Scan for the cell matching the given text and deliver its (x, y) coordinate at center. 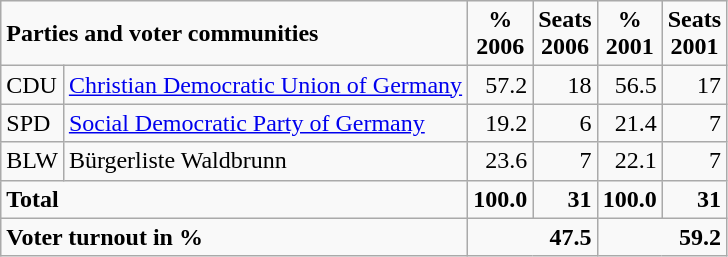
Christian Democratic Union of Germany (265, 85)
Social Democratic Party of Germany (265, 123)
Total (234, 199)
%2006 (500, 34)
6 (565, 123)
Parties and voter communities (234, 34)
59.2 (662, 237)
23.6 (500, 161)
47.5 (532, 237)
Seats2006 (565, 34)
19.2 (500, 123)
56.5 (630, 85)
57.2 (500, 85)
CDU (32, 85)
BLW (32, 161)
SPD (32, 123)
Voter turnout in % (234, 237)
22.1 (630, 161)
18 (565, 85)
21.4 (630, 123)
%2001 (630, 34)
17 (694, 85)
Bürgerliste Waldbrunn (265, 161)
Seats2001 (694, 34)
